For the text-containing cell, return its midpoint in (x, y) coordinate format. 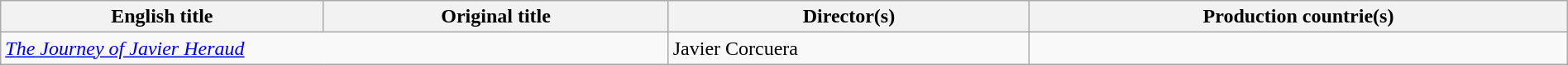
Director(s) (849, 17)
Javier Corcuera (849, 48)
Production countrie(s) (1298, 17)
Original title (496, 17)
The Journey of Javier Heraud (334, 48)
English title (162, 17)
